Determine the (X, Y) coordinate at the center of the cell enclosing the given text.  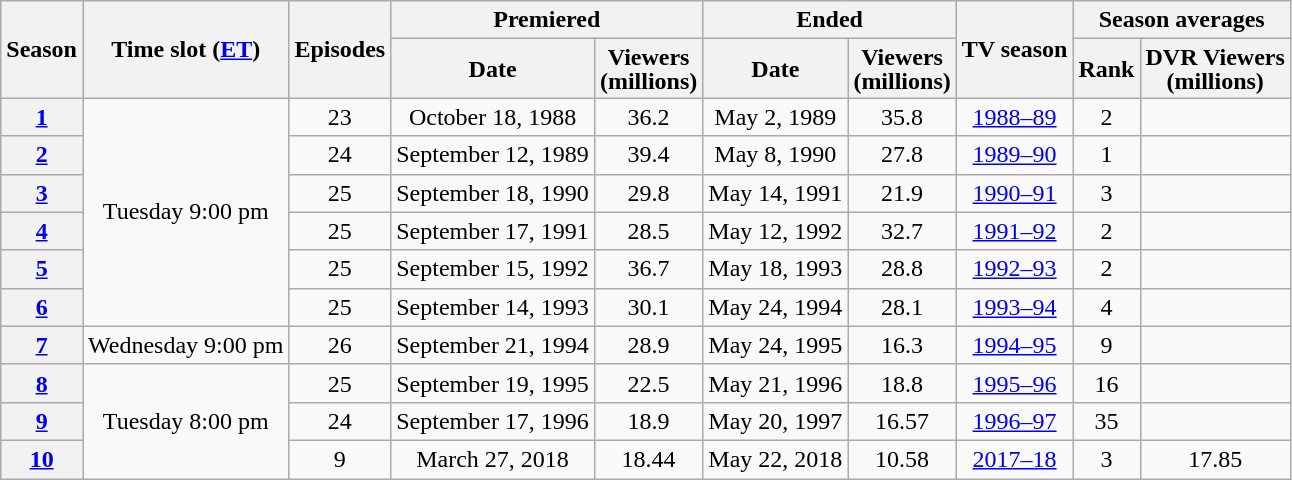
18.9 (648, 421)
28.8 (902, 269)
Time slot (ET) (185, 50)
September 17, 1996 (493, 421)
5 (42, 269)
September 12, 1989 (493, 155)
35.8 (902, 117)
35 (1106, 421)
May 22, 2018 (776, 459)
36.2 (648, 117)
1988–89 (1014, 117)
18.8 (902, 383)
1993–94 (1014, 307)
29.8 (648, 193)
TV season (1014, 50)
36.7 (648, 269)
March 27, 2018 (493, 459)
May 18, 1993 (776, 269)
September 19, 1995 (493, 383)
22.5 (648, 383)
30.1 (648, 307)
Wednesday 9:00 pm (185, 345)
10 (42, 459)
1991–92 (1014, 231)
18.44 (648, 459)
28.9 (648, 345)
28.1 (902, 307)
Ended (830, 20)
Rank (1106, 68)
1994–95 (1014, 345)
Season (42, 50)
September 21, 1994 (493, 345)
September 14, 1993 (493, 307)
32.7 (902, 231)
2017–18 (1014, 459)
6 (42, 307)
1990–91 (1014, 193)
May 2, 1989 (776, 117)
May 8, 1990 (776, 155)
May 21, 1996 (776, 383)
May 14, 1991 (776, 193)
Episodes (340, 50)
September 15, 1992 (493, 269)
Season averages (1182, 20)
1989–90 (1014, 155)
1995–96 (1014, 383)
Premiered (547, 20)
Tuesday 9:00 pm (185, 212)
October 18, 1988 (493, 117)
1992–93 (1014, 269)
16.57 (902, 421)
16 (1106, 383)
May 12, 1992 (776, 231)
21.9 (902, 193)
September 17, 1991 (493, 231)
7 (42, 345)
1996–97 (1014, 421)
September 18, 1990 (493, 193)
17.85 (1215, 459)
27.8 (902, 155)
May 20, 1997 (776, 421)
Tuesday 8:00 pm (185, 421)
16.3 (902, 345)
28.5 (648, 231)
8 (42, 383)
DVR Viewers(millions) (1215, 68)
26 (340, 345)
May 24, 1994 (776, 307)
10.58 (902, 459)
39.4 (648, 155)
23 (340, 117)
May 24, 1995 (776, 345)
